From the cell containing the given text, extract its center point as [X, Y] coordinate. 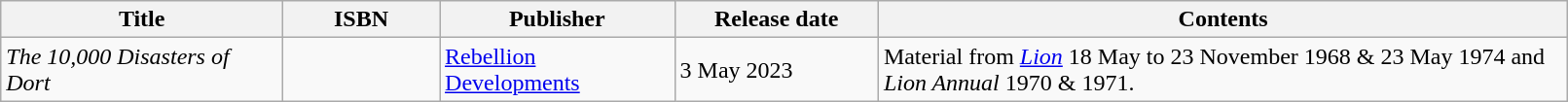
Material from Lion 18 May to 23 November 1968 & 23 May 1974 and Lion Annual 1970 & 1971. [1222, 70]
Contents [1222, 19]
ISBN [362, 19]
Publisher [558, 19]
3 May 2023 [777, 70]
Title [142, 19]
The 10,000 Disasters of Dort [142, 70]
Release date [777, 19]
Rebellion Developments [558, 70]
